Output the [x, y] coordinate of the center of the cell containing the given text.  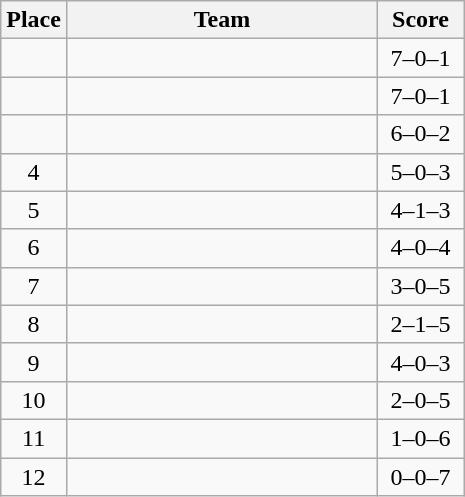
6 [34, 248]
4–0–4 [421, 248]
4–1–3 [421, 210]
10 [34, 400]
5 [34, 210]
9 [34, 362]
Place [34, 20]
7 [34, 286]
Team [222, 20]
12 [34, 477]
11 [34, 438]
4 [34, 172]
1–0–6 [421, 438]
2–0–5 [421, 400]
Score [421, 20]
2–1–5 [421, 324]
0–0–7 [421, 477]
5–0–3 [421, 172]
8 [34, 324]
3–0–5 [421, 286]
6–0–2 [421, 134]
4–0–3 [421, 362]
